Identify which cell holds the provided text, then report its (X, Y) central coordinate. 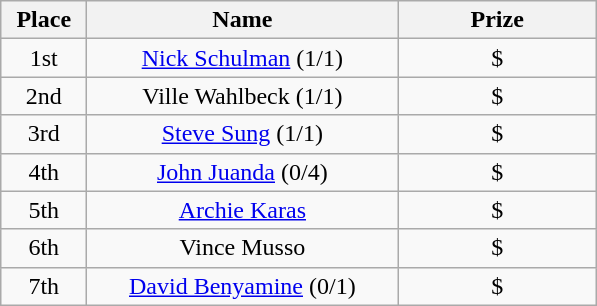
1st (44, 58)
3rd (44, 134)
4th (44, 172)
David Benyamine (0/1) (242, 286)
6th (44, 248)
John Juanda (0/4) (242, 172)
2nd (44, 96)
5th (44, 210)
Ville Wahlbeck (1/1) (242, 96)
Prize (498, 20)
Name (242, 20)
Place (44, 20)
Nick Schulman (1/1) (242, 58)
Archie Karas (242, 210)
Steve Sung (1/1) (242, 134)
7th (44, 286)
Vince Musso (242, 248)
